Find where the given text appears and provide that cell's center as (X, Y) coordinate. 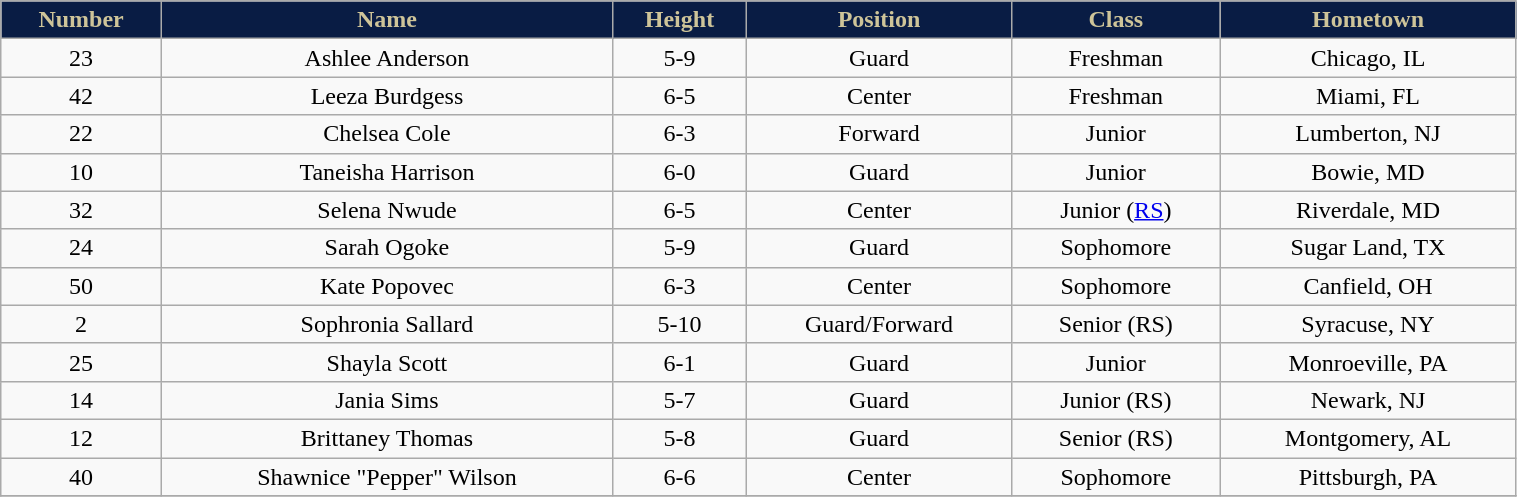
Sugar Land, TX (1368, 248)
Ashlee Anderson (386, 58)
Brittaney Thomas (386, 438)
50 (82, 286)
Sarah Ogoke (386, 248)
23 (82, 58)
14 (82, 400)
Selena Nwude (386, 210)
Height (679, 20)
6-0 (679, 172)
6-1 (679, 362)
Shawnice "Pepper" Wilson (386, 477)
5-7 (679, 400)
Chicago, IL (1368, 58)
Taneisha Harrison (386, 172)
Kate Popovec (386, 286)
2 (82, 324)
Riverdale, MD (1368, 210)
Forward (878, 134)
40 (82, 477)
Guard/Forward (878, 324)
Miami, FL (1368, 96)
10 (82, 172)
Hometown (1368, 20)
Lumberton, NJ (1368, 134)
Position (878, 20)
Bowie, MD (1368, 172)
24 (82, 248)
Monroeville, PA (1368, 362)
Number (82, 20)
25 (82, 362)
Jania Sims (386, 400)
32 (82, 210)
Name (386, 20)
Chelsea Cole (386, 134)
Class (1116, 20)
22 (82, 134)
6-6 (679, 477)
Canfield, OH (1368, 286)
Newark, NJ (1368, 400)
Sophronia Sallard (386, 324)
5-10 (679, 324)
5-8 (679, 438)
Montgomery, AL (1368, 438)
42 (82, 96)
12 (82, 438)
Shayla Scott (386, 362)
Leeza Burdgess (386, 96)
Pittsburgh, PA (1368, 477)
Syracuse, NY (1368, 324)
